Pinpoint the cell where the given text exists, returning its (X, Y) midpoint coordinate. 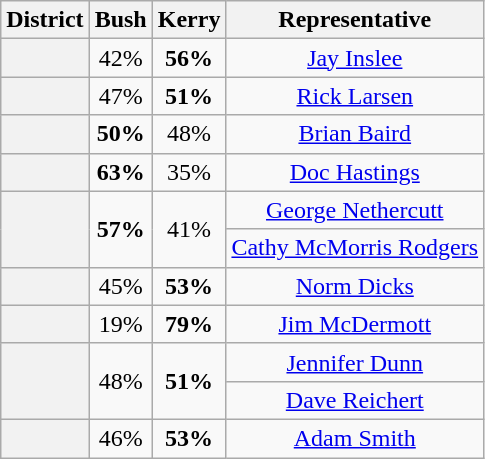
41% (189, 229)
Kerry (189, 20)
56% (189, 58)
63% (120, 172)
Doc Hastings (355, 172)
Jennifer Dunn (355, 362)
George Nethercutt (355, 210)
Representative (355, 20)
Dave Reichert (355, 400)
45% (120, 286)
Norm Dicks (355, 286)
50% (120, 134)
Adam Smith (355, 438)
35% (189, 172)
Jim McDermott (355, 324)
Jay Inslee (355, 58)
Rick Larsen (355, 96)
47% (120, 96)
District (45, 20)
42% (120, 58)
Brian Baird (355, 134)
46% (120, 438)
Cathy McMorris Rodgers (355, 248)
Bush (120, 20)
79% (189, 324)
19% (120, 324)
57% (120, 229)
